Identify which cell holds the provided text, then report its (x, y) central coordinate. 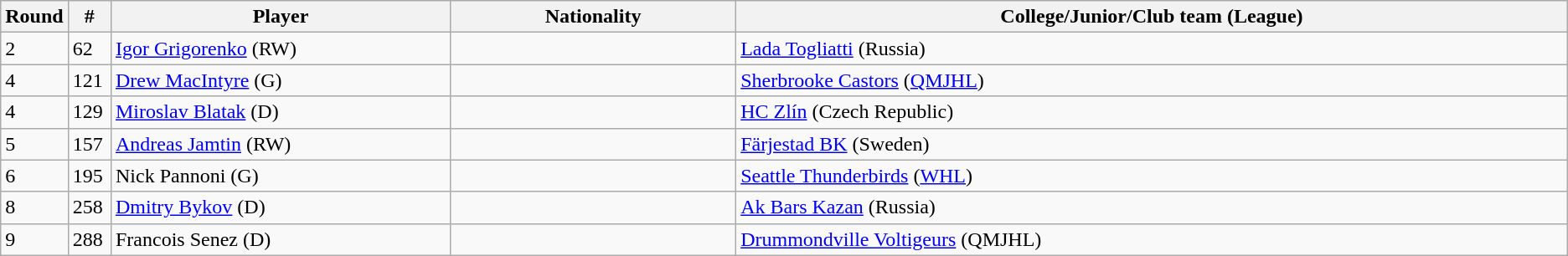
9 (34, 239)
Igor Grigorenko (RW) (280, 49)
Färjestad BK (Sweden) (1153, 144)
Drew MacIntyre (G) (280, 80)
258 (89, 207)
Ak Bars Kazan (Russia) (1153, 207)
Player (280, 17)
Lada Togliatti (Russia) (1153, 49)
5 (34, 144)
Dmitry Bykov (D) (280, 207)
Andreas Jamtin (RW) (280, 144)
6 (34, 176)
195 (89, 176)
College/Junior/Club team (League) (1153, 17)
HC Zlín (Czech Republic) (1153, 112)
2 (34, 49)
Seattle Thunderbirds (WHL) (1153, 176)
157 (89, 144)
Drummondville Voltigeurs (QMJHL) (1153, 239)
Sherbrooke Castors (QMJHL) (1153, 80)
Round (34, 17)
Nick Pannoni (G) (280, 176)
# (89, 17)
8 (34, 207)
62 (89, 49)
Nationality (593, 17)
288 (89, 239)
129 (89, 112)
Francois Senez (D) (280, 239)
121 (89, 80)
Miroslav Blatak (D) (280, 112)
